Scan for the cell matching the given text and deliver its (X, Y) coordinate at center. 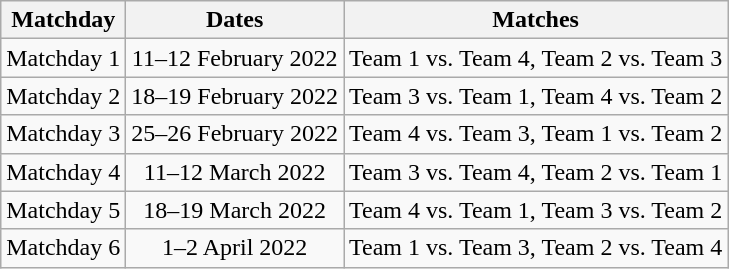
11–12 February 2022 (235, 58)
Matches (536, 20)
Team 3 vs. Team 1, Team 4 vs. Team 2 (536, 96)
Team 1 vs. Team 3, Team 2 vs. Team 4 (536, 248)
Matchday 4 (64, 172)
Team 1 vs. Team 4, Team 2 vs. Team 3 (536, 58)
Matchday 3 (64, 134)
Matchday (64, 20)
11–12 March 2022 (235, 172)
18–19 March 2022 (235, 210)
Dates (235, 20)
Team 4 vs. Team 1, Team 3 vs. Team 2 (536, 210)
Matchday 2 (64, 96)
1–2 April 2022 (235, 248)
Matchday 1 (64, 58)
Matchday 5 (64, 210)
Team 3 vs. Team 4, Team 2 vs. Team 1 (536, 172)
Team 4 vs. Team 3, Team 1 vs. Team 2 (536, 134)
Matchday 6 (64, 248)
25–26 February 2022 (235, 134)
18–19 February 2022 (235, 96)
